Pinpoint the cell where the given text exists, returning its [x, y] midpoint coordinate. 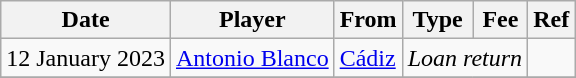
Date [86, 20]
Fee [500, 20]
Antonio Blanco [252, 58]
12 January 2023 [86, 58]
Loan return [465, 58]
From [368, 20]
Player [252, 20]
Cádiz [368, 58]
Ref [552, 20]
Type [438, 20]
